Return the [X, Y] coordinate for the center point of the cell that contains the specified text.  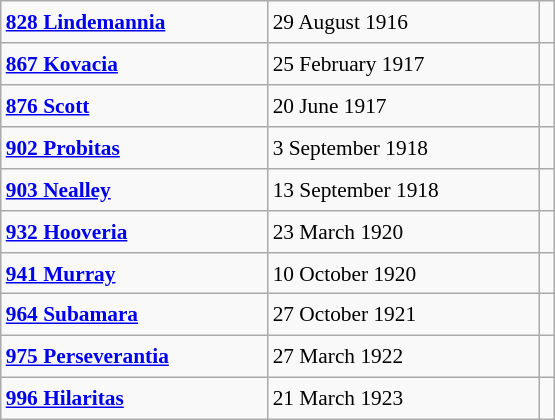
20 June 1917 [404, 106]
828 Lindemannia [134, 22]
903 Nealley [134, 189]
10 October 1920 [404, 273]
996 Hilaritas [134, 399]
867 Kovacia [134, 64]
23 March 1920 [404, 231]
25 February 1917 [404, 64]
975 Perseverantia [134, 357]
27 October 1921 [404, 315]
29 August 1916 [404, 22]
902 Probitas [134, 148]
932 Hooveria [134, 231]
13 September 1918 [404, 189]
21 March 1923 [404, 399]
964 Subamara [134, 315]
941 Murray [134, 273]
876 Scott [134, 106]
3 September 1918 [404, 148]
27 March 1922 [404, 357]
